Find where the given text appears and provide that cell's center as (x, y) coordinate. 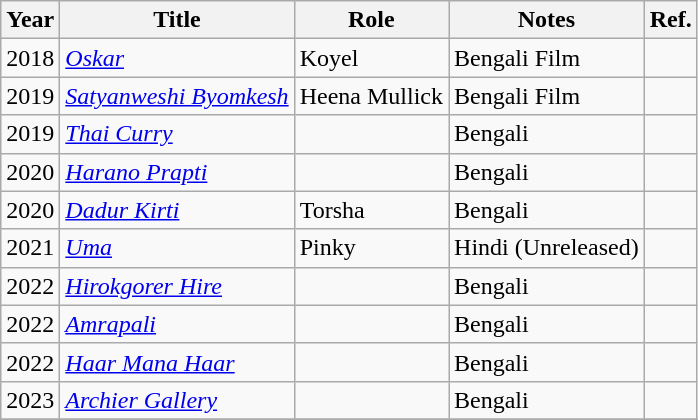
Amrapali (177, 324)
Heena Mullick (371, 96)
Harano Prapti (177, 172)
Ref. (670, 20)
Dadur Kirti (177, 210)
Role (371, 20)
Oskar (177, 58)
2021 (30, 248)
Haar Mana Haar (177, 362)
Title (177, 20)
Thai Curry (177, 134)
Notes (547, 20)
2023 (30, 400)
Hirokgorer Hire (177, 286)
Year (30, 20)
2018 (30, 58)
Hindi (Unreleased) (547, 248)
Pinky (371, 248)
Uma (177, 248)
Torsha (371, 210)
Koyel (371, 58)
Archier Gallery (177, 400)
Satyanweshi Byomkesh (177, 96)
